Output the [X, Y] coordinate of the center of the cell containing the given text.  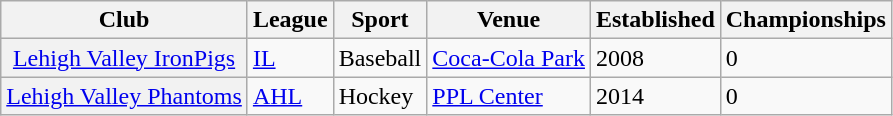
Hockey [380, 96]
Sport [380, 20]
IL [290, 58]
Established [655, 20]
Venue [509, 20]
AHL [290, 96]
Club [124, 20]
Lehigh Valley Phantoms [124, 96]
Lehigh Valley IronPigs [124, 58]
PPL Center [509, 96]
2014 [655, 96]
League [290, 20]
Baseball [380, 58]
2008 [655, 58]
Championships [806, 20]
Coca-Cola Park [509, 58]
